Provide the [X, Y] coordinate of the cell's center where the given text is located.  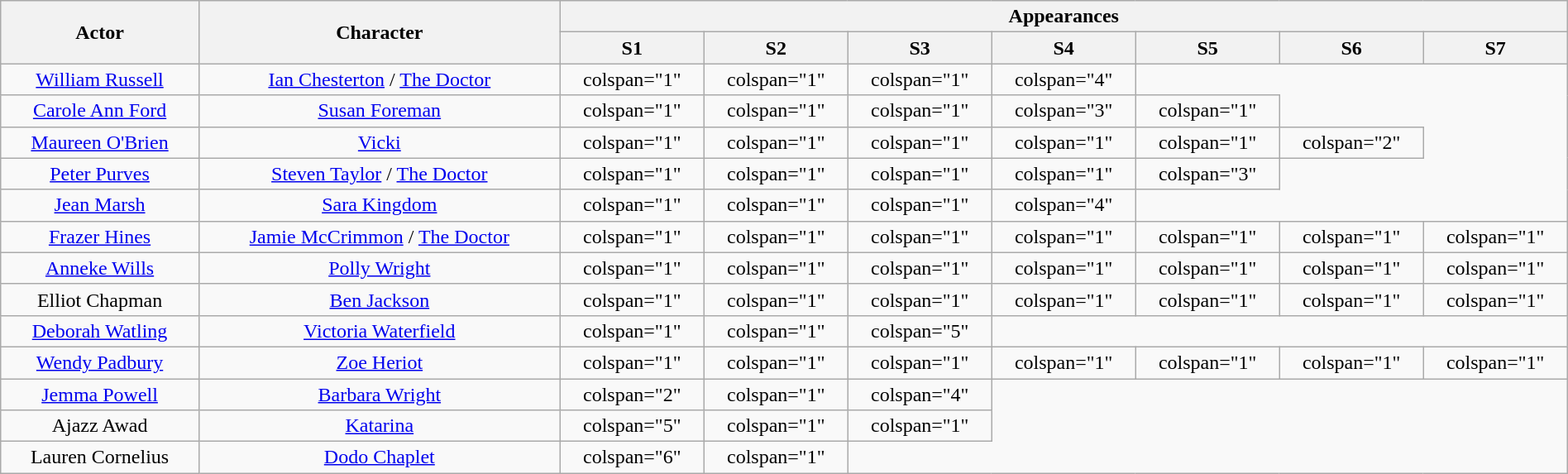
S1 [632, 48]
Jean Marsh [100, 205]
Appearances [1064, 17]
S5 [1207, 48]
S3 [920, 48]
Ben Jackson [379, 299]
Elliot Chapman [100, 299]
Actor [100, 32]
William Russell [100, 79]
Jamie McCrimmon / The Doctor [379, 237]
Frazer Hines [100, 237]
Wendy Padbury [100, 362]
Anneke Wills [100, 268]
Victoria Waterfield [379, 331]
Zoe Heriot [379, 362]
Carole Ann Ford [100, 111]
Steven Taylor / The Doctor [379, 174]
Jemma Powell [100, 395]
colspan="6" [632, 457]
S7 [1495, 48]
Character [379, 32]
Polly Wright [379, 268]
Dodo Chaplet [379, 457]
Barbara Wright [379, 395]
Ian Chesterton / The Doctor [379, 79]
S6 [1351, 48]
Lauren Cornelius [100, 457]
Deborah Watling [100, 331]
Vicki [379, 142]
Katarina [379, 426]
S4 [1064, 48]
Ajazz Awad [100, 426]
Peter Purves [100, 174]
Susan Foreman [379, 111]
Sara Kingdom [379, 205]
S2 [776, 48]
Maureen O'Brien [100, 142]
